Locate the cell with the specified text and output its (X, Y) center coordinate. 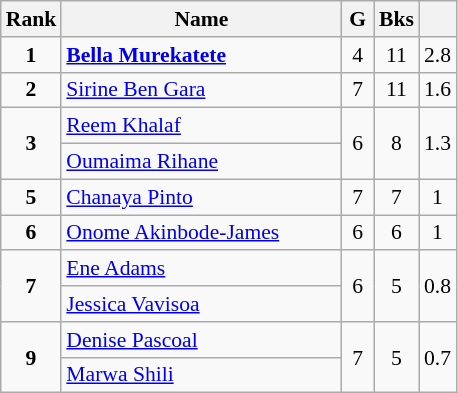
Bella Murekatete (201, 55)
Reem Khalaf (201, 126)
0.7 (438, 358)
1.3 (438, 144)
4 (358, 55)
Bks (396, 19)
Sirine Ben Gara (201, 90)
Chanaya Pinto (201, 197)
Onome Akinbode-James (201, 233)
Marwa Shili (201, 375)
Oumaima Rihane (201, 162)
2.8 (438, 55)
Name (201, 19)
0.8 (438, 286)
3 (32, 144)
Denise Pascoal (201, 340)
Rank (32, 19)
Jessica Vavisoa (201, 304)
1.6 (438, 90)
Ene Adams (201, 269)
8 (396, 144)
2 (32, 90)
9 (32, 358)
G (358, 19)
